Find where the given text appears and provide that cell's center as (X, Y) coordinate. 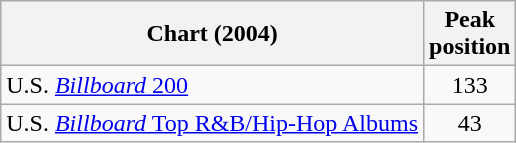
133 (470, 85)
Peak position (470, 34)
43 (470, 123)
U.S. Billboard Top R&B/Hip-Hop Albums (212, 123)
U.S. Billboard 200 (212, 85)
Chart (2004) (212, 34)
